Capture the cell that displays the provided text and extract its (x, y) central coordinate. 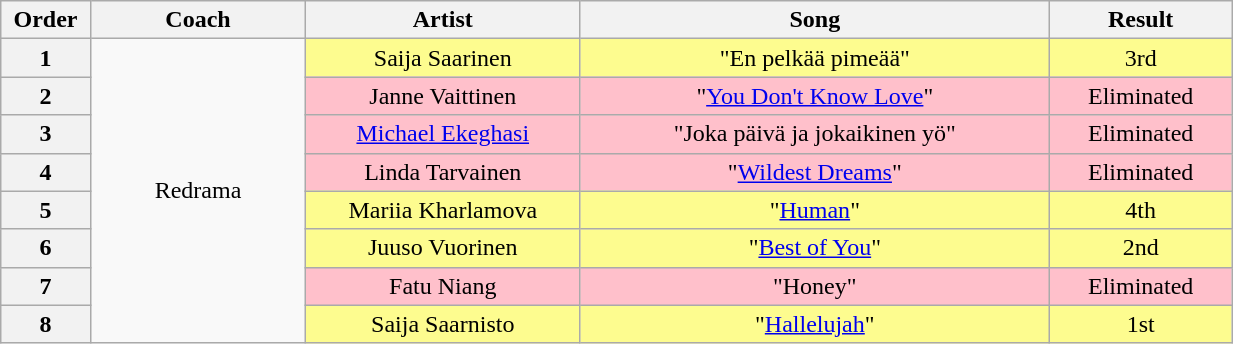
6 (46, 248)
Artist (443, 20)
8 (46, 324)
"Joka päivä ja jokaikinen yö" (815, 134)
Redrama (198, 191)
3 (46, 134)
5 (46, 210)
"Hallelujah" (815, 324)
"En pelkää pimeää" (815, 58)
1st (1141, 324)
3rd (1141, 58)
Juuso Vuorinen (443, 248)
Mariia Kharlamova (443, 210)
Michael Ekeghasi (443, 134)
Fatu Niang (443, 286)
Song (815, 20)
"Honey" (815, 286)
"You Don't Know Love" (815, 96)
1 (46, 58)
4 (46, 172)
"Best of You" (815, 248)
2nd (1141, 248)
Saija Saarnisto (443, 324)
Janne Vaittinen (443, 96)
"Human" (815, 210)
Linda Tarvainen (443, 172)
"Wildest Dreams" (815, 172)
4th (1141, 210)
Saija Saarinen (443, 58)
Order (46, 20)
7 (46, 286)
2 (46, 96)
Coach (198, 20)
Result (1141, 20)
